Locate the cell with the specified text and output its (X, Y) center coordinate. 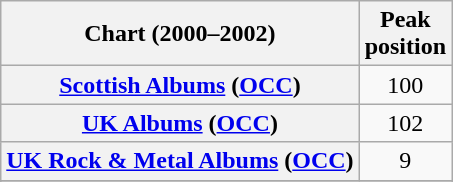
Chart (2000–2002) (180, 34)
UK Rock & Metal Albums (OCC) (180, 161)
Peakposition (405, 34)
102 (405, 123)
9 (405, 161)
UK Albums (OCC) (180, 123)
100 (405, 85)
Scottish Albums (OCC) (180, 85)
